Output the (x, y) coordinate of the center of the cell containing the given text.  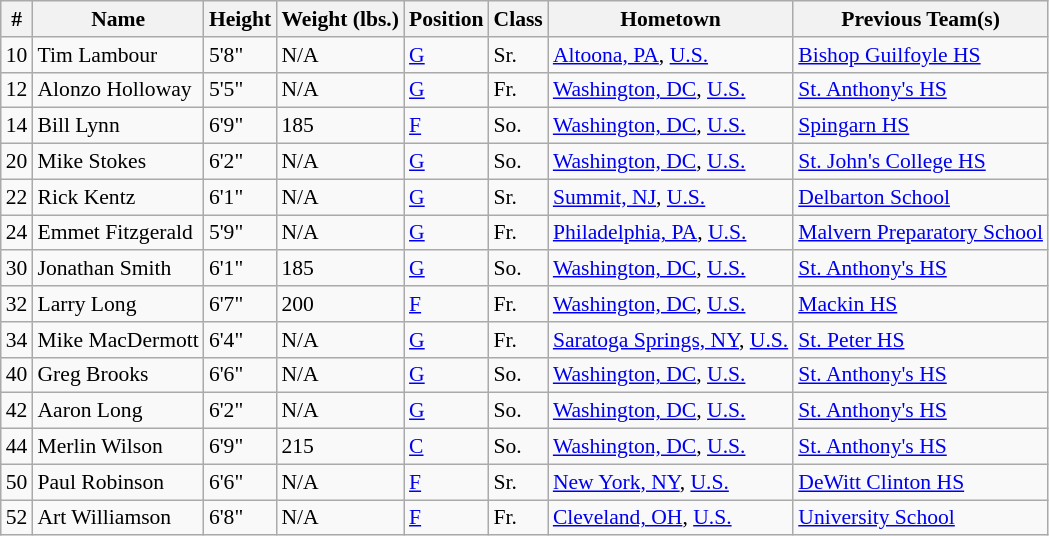
Name (118, 19)
Spingarn HS (920, 126)
St. Peter HS (920, 340)
St. John's College HS (920, 162)
Merlin Wilson (118, 447)
Altoona, PA, U.S. (670, 55)
Hometown (670, 19)
12 (17, 90)
215 (340, 447)
Alonzo Holloway (118, 90)
5'8" (240, 55)
DeWitt Clinton HS (920, 482)
Summit, NJ, U.S. (670, 197)
22 (17, 197)
Art Williamson (118, 518)
Tim Lambour (118, 55)
Greg Brooks (118, 375)
5'5" (240, 90)
32 (17, 304)
Saratoga Springs, NY, U.S. (670, 340)
6'7" (240, 304)
Class (518, 19)
# (17, 19)
University School (920, 518)
Larry Long (118, 304)
Mike Stokes (118, 162)
Weight (lbs.) (340, 19)
200 (340, 304)
30 (17, 269)
24 (17, 233)
Paul Robinson (118, 482)
Jonathan Smith (118, 269)
Cleveland, OH, U.S. (670, 518)
Aaron Long (118, 411)
Mike MacDermott (118, 340)
44 (17, 447)
C (446, 447)
6'4" (240, 340)
10 (17, 55)
Rick Kentz (118, 197)
20 (17, 162)
Height (240, 19)
5'9" (240, 233)
34 (17, 340)
Bill Lynn (118, 126)
40 (17, 375)
Malvern Preparatory School (920, 233)
50 (17, 482)
Mackin HS (920, 304)
14 (17, 126)
Bishop Guilfoyle HS (920, 55)
New York, NY, U.S. (670, 482)
6'8" (240, 518)
Emmet Fitzgerald (118, 233)
Previous Team(s) (920, 19)
Philadelphia, PA, U.S. (670, 233)
52 (17, 518)
42 (17, 411)
Delbarton School (920, 197)
Position (446, 19)
